Scan for the cell matching the given text and deliver its [X, Y] coordinate at center. 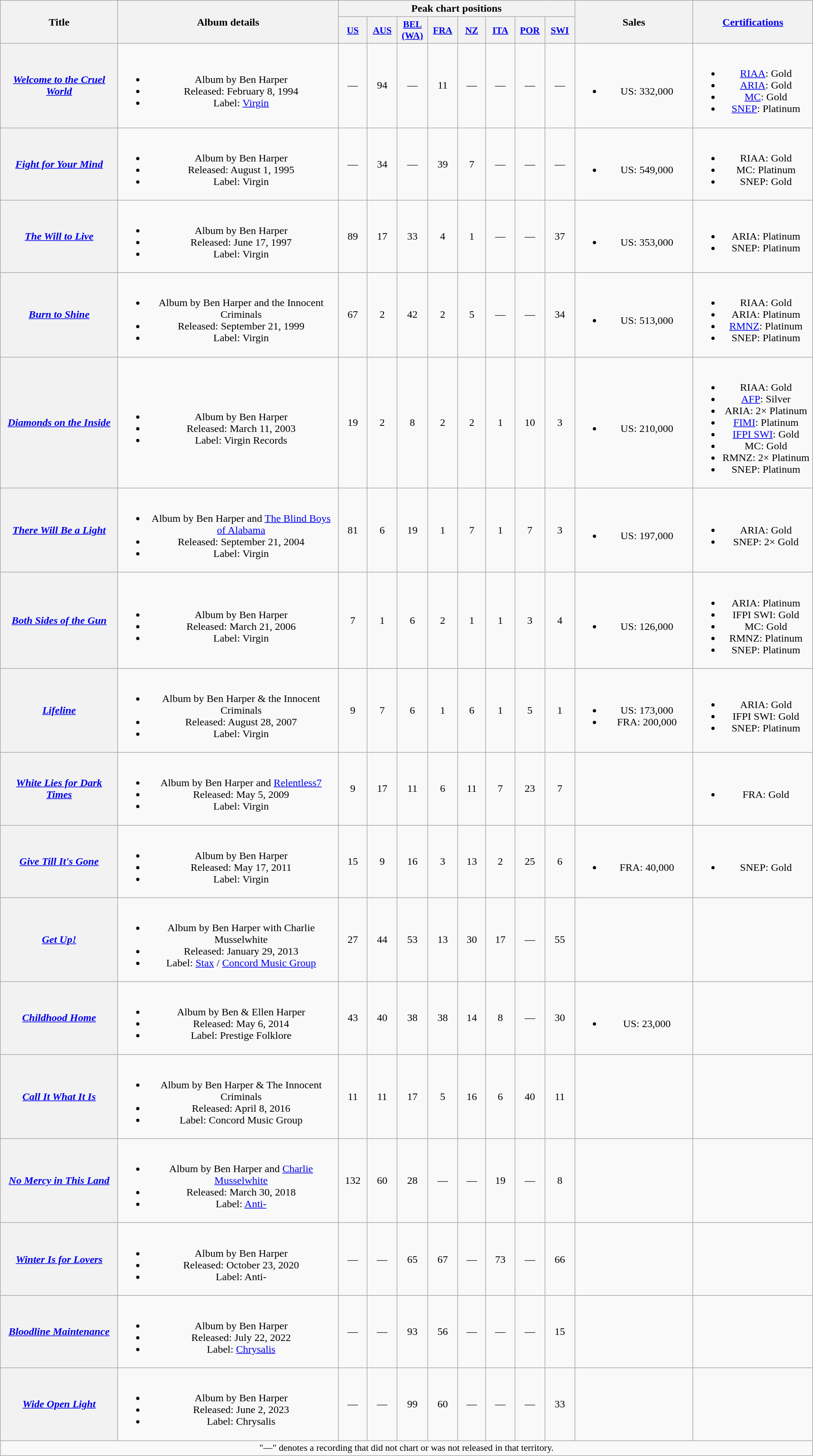
Wide Open Light [59, 1404]
Album by Ben HarperReleased: June 17, 1997Label: Virgin [228, 236]
66 [560, 1259]
US: 126,000 [634, 620]
27 [353, 940]
99 [412, 1404]
US: 173,000FRA: 200,000 [634, 710]
BEL(WA) [412, 30]
Album details [228, 22]
Fight for Your Mind [59, 164]
Winter Is for Lovers [59, 1259]
US: 549,000 [634, 164]
No Mercy in This Land [59, 1181]
Sales [634, 22]
Title [59, 22]
Album by Ben HarperReleased: June 2, 2023Label: Chrysalis [228, 1404]
POR [530, 30]
Peak chart positions [456, 9]
RIAA: GoldAFP: SilverARIA: 2× PlatinumFIMI: PlatinumIFPI SWI: GoldMC: GoldRMNZ: 2× PlatinumSNEP: Platinum [753, 422]
44 [382, 940]
73 [500, 1259]
RIAA: GoldARIA: GoldMC: GoldSNEP: Platinum [753, 86]
Album by Ben HarperReleased: March 21, 2006Label: Virgin [228, 620]
ITA [500, 30]
65 [412, 1259]
Diamonds on the Inside [59, 422]
14 [472, 1018]
US: 23,000 [634, 1018]
Album by Ben Harper with Charlie MusselwhiteReleased: January 29, 2013Label: Stax / Concord Music Group [228, 940]
23 [530, 788]
Album by Ben Harper & The Innocent CriminalsReleased: April 8, 2016Label: Concord Music Group [228, 1097]
FRA: 40,000 [634, 861]
81 [353, 530]
"—" denotes a recording that did not chart or was not released in that territory. [406, 1448]
37 [560, 236]
ARIA: GoldIFPI SWI: GoldSNEP: Platinum [753, 710]
SWI [560, 30]
25 [530, 861]
US [353, 30]
NZ [472, 30]
Lifeline [59, 710]
There Will Be a Light [59, 530]
28 [412, 1181]
Album by Ben HarperReleased: October 23, 2020Label: Anti- [228, 1259]
US: 353,000 [634, 236]
Album by Ben HarperReleased: February 8, 1994Label: Virgin [228, 86]
Give Till It's Gone [59, 861]
56 [443, 1332]
39 [443, 164]
Album by Ben Harper and Relentless7Released: May 5, 2009Label: Virgin [228, 788]
Burn to Shine [59, 315]
Album by Ben HarperReleased: May 17, 2011Label: Virgin [228, 861]
Album by Ben Harper and the Innocent CriminalsReleased: September 21, 1999Label: Virgin [228, 315]
Get Up! [59, 940]
FRA: Gold [753, 788]
ARIA: GoldSNEP: 2× Gold [753, 530]
US: 513,000 [634, 315]
Album by Ben HarperReleased: August 1, 1995Label: Virgin [228, 164]
Childhood Home [59, 1018]
Album by Ben HarperReleased: March 11, 2003Label: Virgin Records [228, 422]
RIAA: GoldMC: PlatinumSNEP: Gold [753, 164]
10 [530, 422]
US: 332,000 [634, 86]
132 [353, 1181]
Both Sides of the Gun [59, 620]
White Lies for Dark Times [59, 788]
Certifications [753, 22]
US: 197,000 [634, 530]
FRA [443, 30]
SNEP: Gold [753, 861]
Call It What It Is [59, 1097]
43 [353, 1018]
AUS [382, 30]
Bloodline Maintenance [59, 1332]
Welcome to the Cruel World [59, 86]
89 [353, 236]
93 [412, 1332]
ARIA: PlatinumSNEP: Platinum [753, 236]
The Will to Live [59, 236]
Album by Ben Harper and The Blind Boys of AlabamaReleased: September 21, 2004Label: Virgin [228, 530]
ARIA: PlatinumIFPI SWI: GoldMC: GoldRMNZ: PlatinumSNEP: Platinum [753, 620]
RIAA: GoldARIA: PlatinumRMNZ: PlatinumSNEP: Platinum [753, 315]
94 [382, 86]
Album by Ben & Ellen HarperReleased: May 6, 2014Label: Prestige Folklore [228, 1018]
Album by Ben HarperReleased: July 22, 2022Label: Chrysalis [228, 1332]
Album by Ben Harper & the Innocent CriminalsReleased: August 28, 2007Label: Virgin [228, 710]
Album by Ben Harper and Charlie MusselwhiteReleased: March 30, 2018Label: Anti- [228, 1181]
42 [412, 315]
US: 210,000 [634, 422]
53 [412, 940]
55 [560, 940]
